Locate the cell with the specified text and output its (x, y) center coordinate. 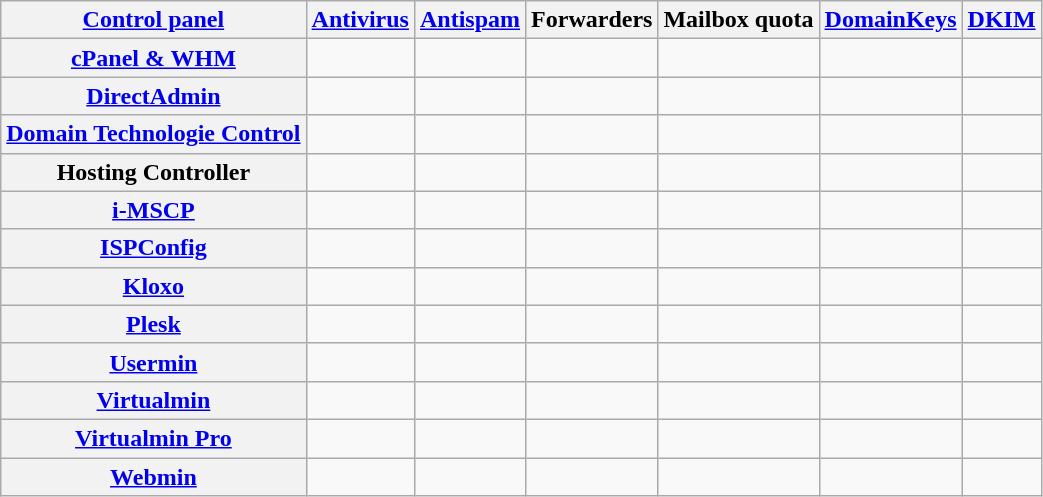
DKIM (1002, 20)
DirectAdmin (154, 96)
ISPConfig (154, 248)
i-MSCP (154, 210)
Domain Technologie Control (154, 134)
Kloxo (154, 286)
Webmin (154, 477)
Usermin (154, 362)
Virtualmin Pro (154, 438)
Virtualmin (154, 400)
Antivirus (360, 20)
cPanel & WHM (154, 58)
Antispam (470, 20)
DomainKeys (890, 20)
Control panel (154, 20)
Mailbox quota (738, 20)
Forwarders (592, 20)
Plesk (154, 324)
Hosting Controller (154, 172)
